Identify which cell holds the provided text, then report its (X, Y) central coordinate. 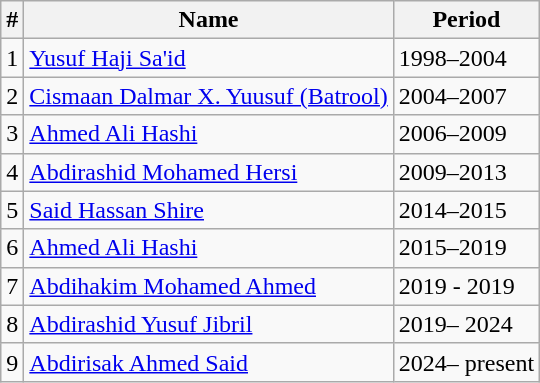
7 (12, 286)
Period (466, 20)
2014–2015 (466, 210)
1998–2004 (466, 58)
Abdirisak Ahmed Said (208, 362)
Cismaan Dalmar X. Yuusuf (Batrool) (208, 96)
Name (208, 20)
Abdihakim Mohamed Ahmed (208, 286)
2024– present (466, 362)
Abdirashid Mohamed Hersi (208, 172)
Yusuf Haji Sa'id (208, 58)
4 (12, 172)
2009–2013 (466, 172)
# (12, 20)
9 (12, 362)
2019– 2024 (466, 324)
1 (12, 58)
2 (12, 96)
2004–2007 (466, 96)
2006–2009 (466, 134)
8 (12, 324)
6 (12, 248)
3 (12, 134)
2019 - 2019 (466, 286)
5 (12, 210)
Said Hassan Shire (208, 210)
2015–2019 (466, 248)
Abdirashid Yusuf Jibril (208, 324)
